Detect which cell encompasses the target text, then output its (x, y) center coordinate. 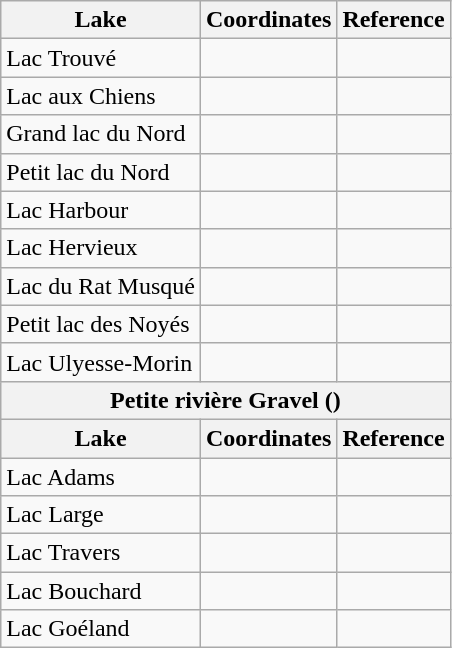
Lac Harbour (101, 210)
Lac du Rat Musqué (101, 286)
Grand lac du Nord (101, 134)
Lac Goéland (101, 629)
Petit lac du Nord (101, 172)
Lac Trouvé (101, 58)
Lac Travers (101, 553)
Lac Large (101, 515)
Lac Bouchard (101, 591)
Lac Ulyesse-Morin (101, 362)
Petite rivière Gravel () (226, 400)
Lac Adams (101, 477)
Petit lac des Noyés (101, 324)
Lac aux Chiens (101, 96)
Lac Hervieux (101, 248)
